Determine the [X, Y] coordinate at the center of the cell enclosing the given text.  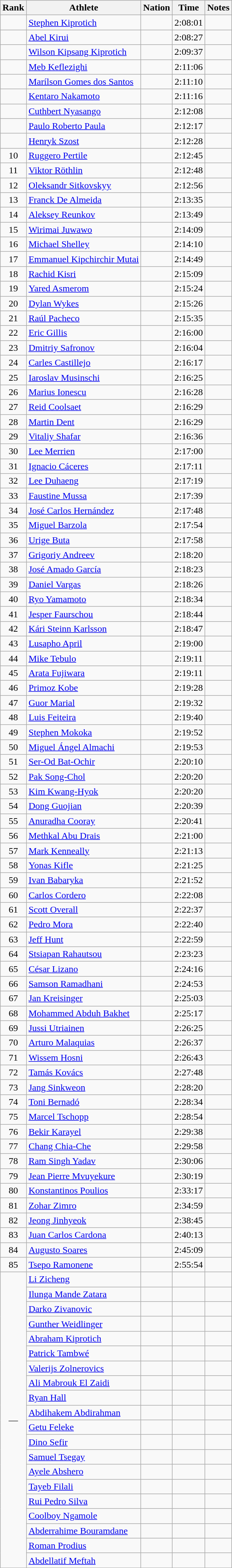
2:30:06 [188, 1161]
Abel Kirui [84, 37]
44 [13, 659]
Marcel Tschopp [84, 1117]
55 [13, 821]
31 [13, 466]
Valerijs Zolnerovics [84, 1368]
Ayele Abshero [84, 1472]
2:16:36 [188, 437]
2:18:44 [188, 614]
Konstantinos Poulios [84, 1191]
2:16:28 [188, 392]
José Carlos Hernández [84, 510]
Ali Mabrouk El Zaidi [84, 1383]
Stephen Mokoka [84, 732]
Dmitriy Safronov [84, 348]
Roman Prodius [84, 1545]
2:21:13 [188, 850]
2:18:47 [188, 629]
Carlos Cordero [84, 895]
Lusapho April [84, 643]
21 [13, 318]
2:19:00 [188, 643]
2:33:17 [188, 1191]
60 [13, 895]
2:22:37 [188, 910]
Ser-Od Bat-Ochir [84, 762]
38 [13, 570]
Kim Kwang-Hyok [84, 791]
77 [13, 1146]
Getu Feleke [84, 1427]
Oleksandr Sitkovskyy [84, 185]
72 [13, 1072]
2:21:00 [188, 836]
73 [13, 1087]
Chang Chia-Che [84, 1146]
2:14:49 [188, 259]
63 [13, 939]
61 [13, 910]
Meb Keflezighi [84, 67]
Arata Fujiwara [84, 673]
30 [13, 451]
Dong Guojian [84, 806]
70 [13, 1043]
13 [13, 200]
20 [13, 303]
2:34:59 [188, 1206]
Viktor Röthlin [84, 170]
2:22:40 [188, 925]
2:19:52 [188, 732]
59 [13, 880]
2:12:45 [188, 155]
2:20:39 [188, 806]
Pak Song-Chol [84, 777]
Jussi Utriainen [84, 1028]
45 [13, 673]
46 [13, 688]
Henryk Szost [84, 141]
Wissem Hosni [84, 1058]
53 [13, 791]
33 [13, 496]
2:26:37 [188, 1043]
Methkal Abu Drais [84, 836]
42 [13, 629]
Lee Duhaeng [84, 481]
César Lizano [84, 969]
2:14:10 [188, 244]
2:16:04 [188, 348]
2:17:00 [188, 451]
85 [13, 1265]
23 [13, 348]
43 [13, 643]
Aleksey Reunkov [84, 215]
78 [13, 1161]
— [13, 1420]
2:09:37 [188, 52]
Michael Shelley [84, 244]
76 [13, 1132]
2:19:32 [188, 703]
2:15:35 [188, 318]
Rachid Kisri [84, 274]
Franck De Almeida [84, 200]
49 [13, 732]
Emmanuel Kipchirchir Mutai [84, 259]
Vitaliy Shafar [84, 437]
Daniel Vargas [84, 584]
Mohammed Abduh Bakhet [84, 1013]
25 [13, 377]
Athlete [84, 8]
83 [13, 1235]
2:12:56 [188, 185]
Time [188, 8]
Grigoriy Andreev [84, 555]
27 [13, 407]
2:20:41 [188, 821]
Ryo Yamamoto [84, 599]
57 [13, 850]
2:22:08 [188, 895]
2:17:54 [188, 525]
Luis Feiteira [84, 718]
Lee Merrien [84, 451]
2:26:25 [188, 1028]
2:21:52 [188, 880]
2:19:28 [188, 688]
62 [13, 925]
15 [13, 230]
58 [13, 865]
2:40:13 [188, 1235]
2:17:58 [188, 540]
35 [13, 525]
2:17:39 [188, 496]
82 [13, 1220]
28 [13, 422]
2:26:43 [188, 1058]
2:08:27 [188, 37]
65 [13, 969]
Toni Bernadó [84, 1102]
Jeong Jinhyeok [84, 1220]
Marílson Gomes dos Santos [84, 82]
2:55:54 [188, 1265]
39 [13, 584]
Jean Pierre Mvuyekure [84, 1176]
Tsepo Ramonene [84, 1265]
Juan Carlos Cardona [84, 1235]
2:24:16 [188, 969]
Urige Buta [84, 540]
2:18:20 [188, 555]
2:30:19 [188, 1176]
2:08:01 [188, 23]
2:18:23 [188, 570]
2:18:26 [188, 584]
2:28:34 [188, 1102]
54 [13, 806]
2:17:19 [188, 481]
Raúl Pacheco [84, 318]
2:20:10 [188, 762]
2:28:20 [188, 1087]
Kári Steinn Karlsson [84, 629]
Li Zicheng [84, 1279]
17 [13, 259]
Abdellatif Meftah [84, 1560]
75 [13, 1117]
50 [13, 747]
81 [13, 1206]
47 [13, 703]
2:11:06 [188, 67]
26 [13, 392]
12 [13, 185]
Rank [13, 8]
2:12:48 [188, 170]
2:11:16 [188, 96]
11 [13, 170]
2:13:35 [188, 200]
36 [13, 540]
2:22:59 [188, 939]
2:16:00 [188, 333]
2:28:54 [188, 1117]
Paulo Roberto Paula [84, 126]
66 [13, 984]
Zohar Zimro [84, 1206]
Arturo Malaquias [84, 1043]
Iaroslav Musinschi [84, 377]
Abderrahime Bouramdane [84, 1531]
67 [13, 998]
Jang Sinkweon [84, 1087]
Patrick Tambwé [84, 1353]
18 [13, 274]
2:12:08 [188, 111]
32 [13, 481]
2:21:25 [188, 865]
2:16:17 [188, 362]
Rui Pedro Silva [84, 1501]
Kentaro Nakamoto [84, 96]
Yared Asmerom [84, 289]
2:45:09 [188, 1250]
Gunther Weidlinger [84, 1324]
2:15:26 [188, 303]
80 [13, 1191]
Guor Marial [84, 703]
Stephen Kiprotich [84, 23]
Faustine Mussa [84, 496]
71 [13, 1058]
22 [13, 333]
Dylan Wykes [84, 303]
Dino Sefir [84, 1442]
Stsiapan Rahautsou [84, 954]
Augusto Soares [84, 1250]
37 [13, 555]
2:23:23 [188, 954]
Nation [157, 8]
Coolboy Ngamole [84, 1516]
52 [13, 777]
Tayeb Filali [84, 1486]
34 [13, 510]
Martin Dent [84, 422]
Abdihakem Abdirahman [84, 1413]
48 [13, 718]
19 [13, 289]
Wilson Kipsang Kiprotich [84, 52]
Miguel Ángel Almachi [84, 747]
2:11:10 [188, 82]
Ilunga Mande Zatara [84, 1294]
Miguel Barzola [84, 525]
2:12:28 [188, 141]
Marius Ionescu [84, 392]
2:29:38 [188, 1132]
2:27:48 [188, 1072]
2:15:24 [188, 289]
2:15:09 [188, 274]
2:25:17 [188, 1013]
2:24:53 [188, 984]
Reid Coolsaet [84, 407]
Mike Tebulo [84, 659]
2:29:58 [188, 1146]
José Amado García [84, 570]
Primoz Kobe [84, 688]
Tamás Kovács [84, 1072]
Bekir Karayel [84, 1132]
2:19:53 [188, 747]
2:18:34 [188, 599]
Ivan Babaryka [84, 880]
10 [13, 155]
2:14:09 [188, 230]
Scott Overall [84, 910]
Cuthbert Nyasango [84, 111]
Ryan Hall [84, 1398]
Jan Kreisinger [84, 998]
68 [13, 1013]
14 [13, 215]
Notes [218, 8]
Ruggero Pertile [84, 155]
2:17:48 [188, 510]
Samson Ramadhani [84, 984]
Abraham Kiprotich [84, 1338]
Samuel Tsegay [84, 1457]
Ignacio Cáceres [84, 466]
Jeff Hunt [84, 939]
Darko Zivanovic [84, 1309]
Yonas Kifle [84, 865]
84 [13, 1250]
51 [13, 762]
56 [13, 836]
Pedro Mora [84, 925]
Ram Singh Yadav [84, 1161]
2:17:11 [188, 466]
41 [13, 614]
74 [13, 1102]
24 [13, 362]
40 [13, 599]
Anuradha Cooray [84, 821]
16 [13, 244]
2:16:25 [188, 377]
Eric Gillis [84, 333]
Carles Castillejo [84, 362]
2:38:45 [188, 1220]
2:25:03 [188, 998]
69 [13, 1028]
64 [13, 954]
2:13:49 [188, 215]
2:19:40 [188, 718]
29 [13, 437]
Mark Kenneally [84, 850]
2:12:17 [188, 126]
79 [13, 1176]
Wirimai Juwawo [84, 230]
Jesper Faurschou [84, 614]
